Locate the cell with the specified text and output its (X, Y) center coordinate. 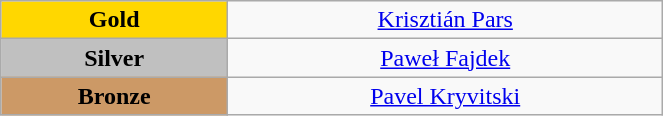
Paweł Fajdek (446, 58)
Pavel Kryvitski (446, 96)
Krisztián Pars (446, 20)
Gold (114, 20)
Silver (114, 58)
Bronze (114, 96)
